Pinpoint the cell where the given text exists, returning its [X, Y] midpoint coordinate. 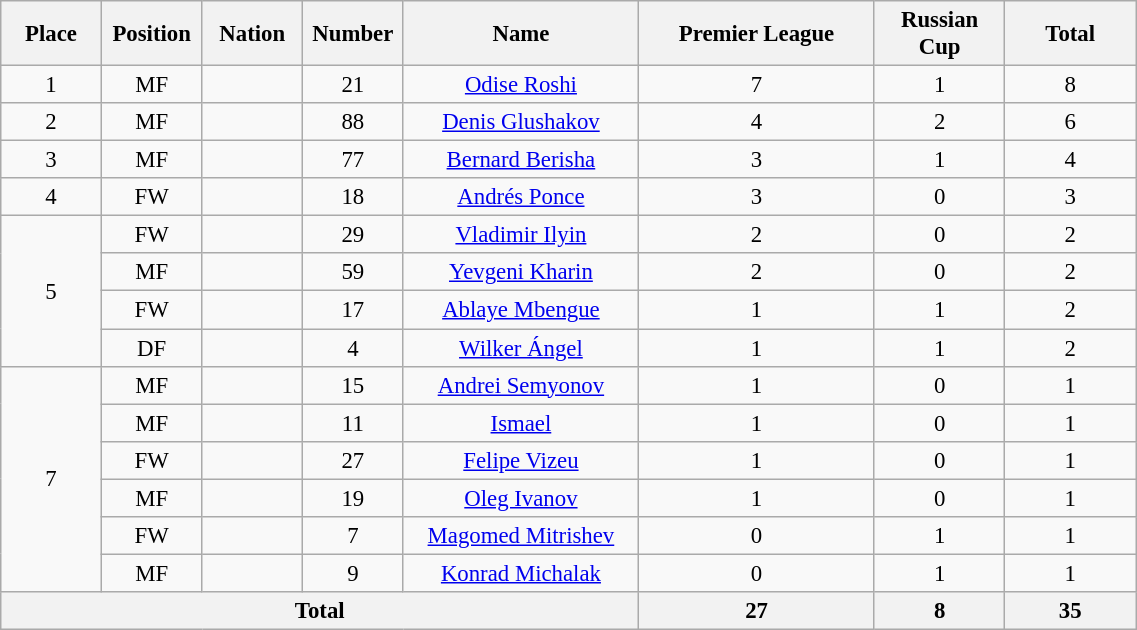
Felipe Vizeu [521, 460]
Position [152, 34]
17 [354, 310]
Andrei Semyonov [521, 385]
11 [354, 423]
77 [354, 160]
15 [354, 385]
Bernard Berisha [521, 160]
19 [354, 498]
Premier League [757, 34]
Vladimir Ilyin [521, 235]
Konrad Michalak [521, 573]
Oleg Ivanov [521, 498]
5 [52, 291]
Ismael [521, 423]
Nation [252, 34]
Odise Roshi [521, 85]
21 [354, 85]
Ablaye Mbengue [521, 310]
Magomed Mitrishev [521, 536]
Wilker Ángel [521, 348]
6 [1070, 122]
29 [354, 235]
18 [354, 197]
Number [354, 34]
9 [354, 573]
35 [1070, 611]
59 [354, 273]
Name [521, 34]
Denis Glushakov [521, 122]
Yevgeni Kharin [521, 273]
88 [354, 122]
Russian Cup [940, 34]
Andrés Ponce [521, 197]
DF [152, 348]
Place [52, 34]
